Pinpoint the cell where the given text exists, returning its (X, Y) midpoint coordinate. 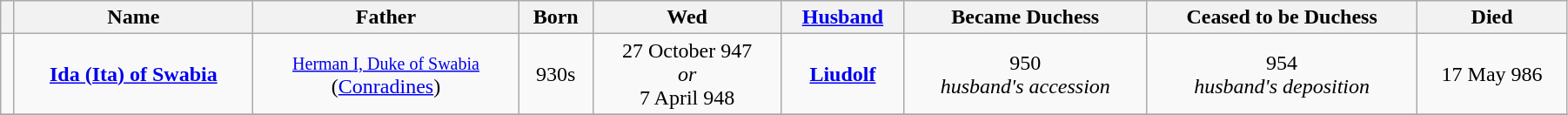
Ceased to be Duchess (1281, 17)
Father (386, 17)
Husband (842, 17)
17 May 986 (1492, 74)
Died (1492, 17)
Herman I, Duke of Swabia(Conradines) (386, 74)
930s (555, 74)
Born (555, 17)
Wed (687, 17)
27 October 947or7 April 948 (687, 74)
954husband's deposition (1281, 74)
Became Duchess (1025, 17)
Ida (Ita) of Swabia (134, 74)
Liudolf (842, 74)
Name (134, 17)
950husband's accession (1025, 74)
